Provide the [X, Y] coordinate of the cell's center where the given text is located.  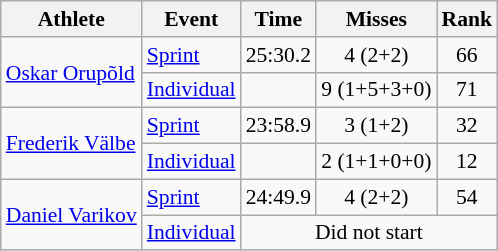
9 (1+5+3+0) [376, 90]
2 (1+1+0+0) [376, 162]
3 (1+2) [376, 126]
Daniel Varikov [72, 214]
32 [468, 126]
Rank [468, 19]
23:58.9 [278, 126]
Oskar Orupõld [72, 72]
71 [468, 90]
12 [468, 162]
Athlete [72, 19]
24:49.9 [278, 197]
54 [468, 197]
Time [278, 19]
Frederik Välbe [72, 144]
Did not start [369, 233]
66 [468, 55]
Misses [376, 19]
Event [192, 19]
25:30.2 [278, 55]
